Scan for the cell matching the given text and deliver its [x, y] coordinate at center. 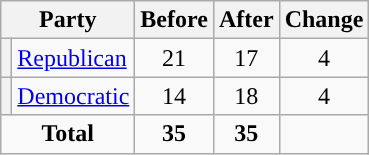
17 [246, 58]
Total [68, 134]
Democratic [74, 96]
Change [324, 20]
After [246, 20]
Republican [74, 58]
Before [174, 20]
18 [246, 96]
21 [174, 58]
Party [68, 20]
14 [174, 96]
